Locate the cell with the specified text and output its (x, y) center coordinate. 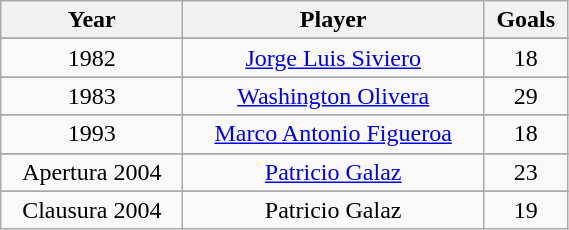
Player (334, 20)
1982 (92, 58)
Jorge Luis Siviero (334, 58)
1983 (92, 96)
29 (526, 96)
Apertura 2004 (92, 172)
23 (526, 172)
1993 (92, 134)
Year (92, 20)
Goals (526, 20)
19 (526, 210)
Marco Antonio Figueroa (334, 134)
Washington Olivera (334, 96)
Clausura 2004 (92, 210)
